From the cell containing the given text, extract its center point as (x, y) coordinate. 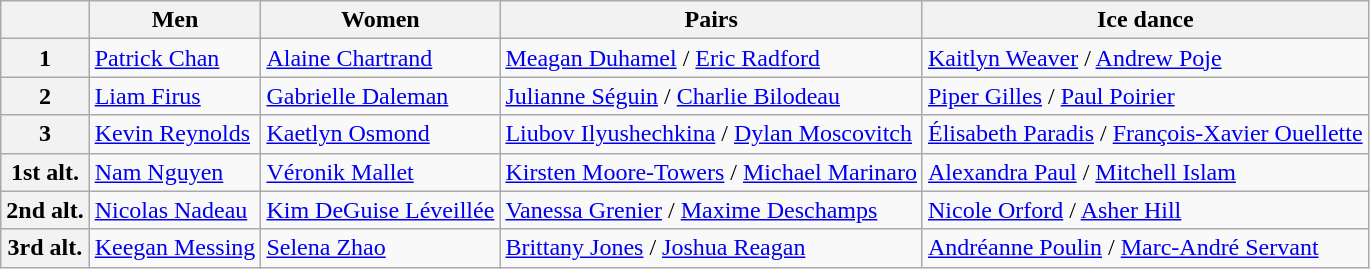
Véronik Mallet (380, 172)
Kim DeGuise Léveillée (380, 210)
Andréanne Poulin / Marc-André Servant (1145, 248)
Nam Nguyen (175, 172)
Kirsten Moore-Towers / Michael Marinaro (712, 172)
Julianne Séguin / Charlie Bilodeau (712, 96)
1st alt. (45, 172)
Men (175, 20)
Vanessa Grenier / Maxime Deschamps (712, 210)
Selena Zhao (380, 248)
Patrick Chan (175, 58)
Liam Firus (175, 96)
1 (45, 58)
Keegan Messing (175, 248)
Meagan Duhamel / Eric Radford (712, 58)
2nd alt. (45, 210)
Gabrielle Daleman (380, 96)
Women (380, 20)
Piper Gilles / Paul Poirier (1145, 96)
3rd alt. (45, 248)
Ice dance (1145, 20)
Kaetlyn Osmond (380, 134)
Kaitlyn Weaver / Andrew Poje (1145, 58)
3 (45, 134)
Pairs (712, 20)
Nicole Orford / Asher Hill (1145, 210)
Élisabeth Paradis / François-Xavier Ouellette (1145, 134)
Liubov Ilyushechkina / Dylan Moscovitch (712, 134)
Alaine Chartrand (380, 58)
Alexandra Paul / Mitchell Islam (1145, 172)
Brittany Jones / Joshua Reagan (712, 248)
Kevin Reynolds (175, 134)
2 (45, 96)
Nicolas Nadeau (175, 210)
